Return (X, Y) of the center of cell containing provided text 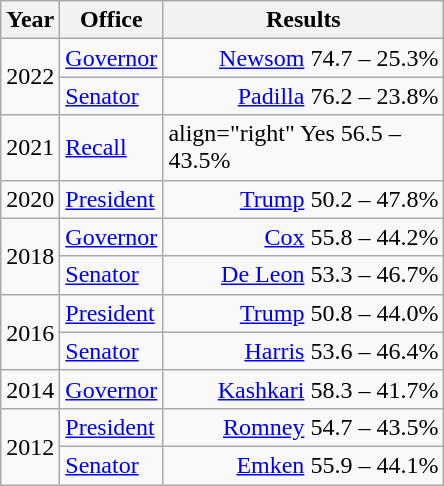
Cox 55.8 – 44.2% (304, 237)
2020 (30, 199)
De Leon 53.3 – 46.7% (304, 275)
Trump 50.8 – 44.0% (304, 313)
Romney 54.7 – 43.5% (304, 427)
2014 (30, 389)
align="right" Yes 56.5 – 43.5% (304, 148)
Padilla 76.2 – 23.8% (304, 96)
2022 (30, 77)
2012 (30, 446)
Year (30, 20)
Trump 50.2 – 47.8% (304, 199)
Harris 53.6 – 46.4% (304, 351)
Recall (112, 148)
Results (304, 20)
2016 (30, 332)
2021 (30, 148)
Newsom 74.7 – 25.3% (304, 58)
Office (112, 20)
Emken 55.9 – 44.1% (304, 465)
2018 (30, 256)
Kashkari 58.3 – 41.7% (304, 389)
